Output the (X, Y) coordinate of the center of the cell containing the given text.  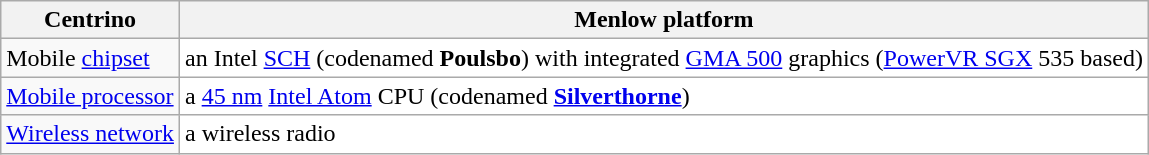
Mobile chipset (90, 58)
a 45 nm Intel Atom CPU (codenamed Silverthorne) (664, 96)
Centrino (90, 20)
Menlow platform (664, 20)
Wireless network (90, 134)
an Intel SCH (codenamed Poulsbo) with integrated GMA 500 graphics (PowerVR SGX 535 based) (664, 58)
Mobile processor (90, 96)
a wireless radio (664, 134)
